Search for the cell housing the specified text and yield its [x, y] center coordinate. 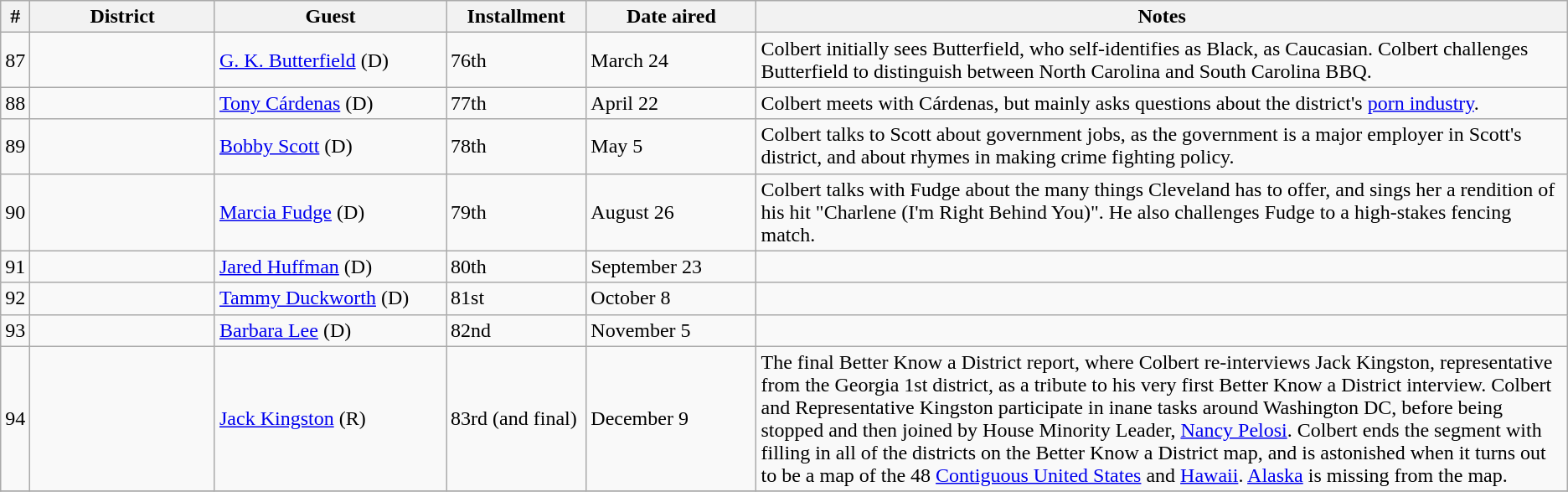
Colbert meets with Cárdenas, but mainly asks questions about the district's porn industry. [1162, 103]
May 5 [672, 146]
92 [15, 298]
91 [15, 267]
78th [516, 146]
Date aired [672, 17]
Marcia Fudge (D) [330, 212]
Jack Kingston (R) [330, 419]
94 [15, 419]
82nd [516, 330]
March 24 [672, 60]
November 5 [672, 330]
October 8 [672, 298]
88 [15, 103]
Notes [1162, 17]
Installment [516, 17]
Tammy Duckworth (D) [330, 298]
# [15, 17]
77th [516, 103]
83rd (and final) [516, 419]
December 9 [672, 419]
87 [15, 60]
G. K. Butterfield (D) [330, 60]
Guest [330, 17]
79th [516, 212]
89 [15, 146]
District [122, 17]
August 26 [672, 212]
September 23 [672, 267]
80th [516, 267]
Barbara Lee (D) [330, 330]
April 22 [672, 103]
93 [15, 330]
Tony Cárdenas (D) [330, 103]
81st [516, 298]
Jared Huffman (D) [330, 267]
76th [516, 60]
Bobby Scott (D) [330, 146]
90 [15, 212]
